Return [X, Y] of the center of cell containing provided text 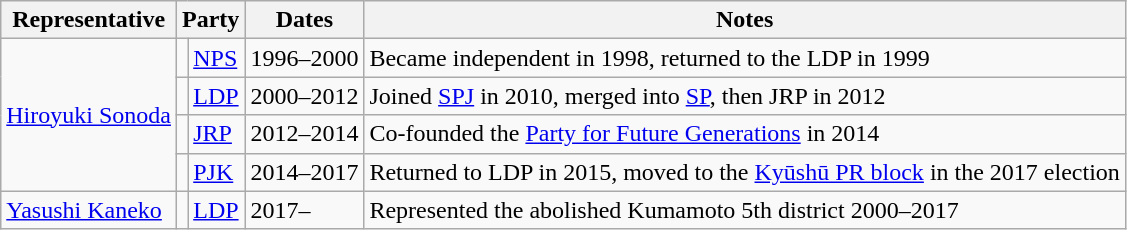
JRP [216, 134]
1996–2000 [304, 58]
Dates [304, 20]
2012–2014 [304, 134]
Hiroyuki Sonoda [89, 115]
PJK [216, 172]
2017– [304, 210]
Joined SPJ in 2010, merged into SP, then JRP in 2012 [744, 96]
Representative [89, 20]
Returned to LDP in 2015, moved to the Kyūshū PR block in the 2017 election [744, 172]
2014–2017 [304, 172]
Notes [744, 20]
Co-founded the Party for Future Generations in 2014 [744, 134]
Represented the abolished Kumamoto 5th district 2000–2017 [744, 210]
Party [210, 20]
NPS [216, 58]
2000–2012 [304, 96]
Became independent in 1998, returned to the LDP in 1999 [744, 58]
Yasushi Kaneko [89, 210]
